Determine the (x, y) coordinate at the center of the cell enclosing the given text.  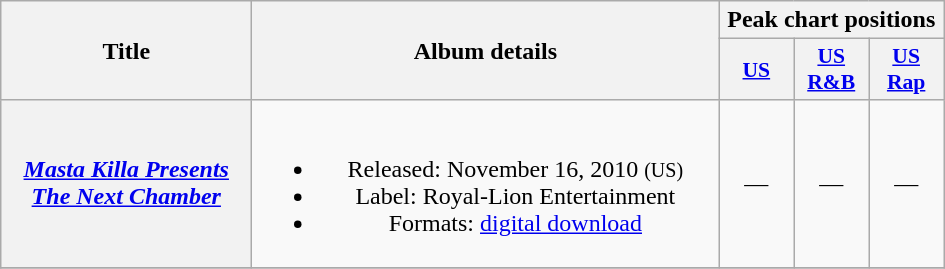
US (756, 70)
USRap (906, 70)
Peak chart positions (832, 20)
US R&B (832, 70)
Title (126, 50)
Released: November 16, 2010 (US)Label: Royal-Lion EntertainmentFormats: digital download (486, 184)
Album details (486, 50)
Masta Killa Presents The Next Chamber (126, 184)
